For the text-containing cell, return its midpoint in (x, y) coordinate format. 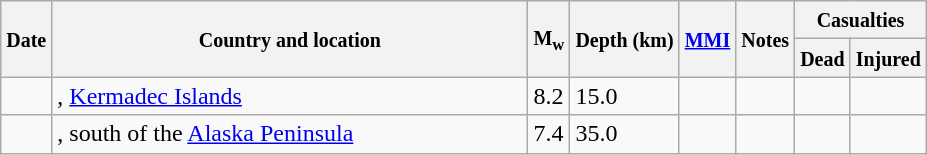
Casualties (861, 20)
35.0 (624, 134)
, Kermadec Islands (290, 96)
Depth (km) (624, 39)
Date (26, 39)
Injured (888, 58)
7.4 (549, 134)
MMI (708, 39)
Notes (766, 39)
Dead (823, 58)
Mw (549, 39)
Country and location (290, 39)
15.0 (624, 96)
, south of the Alaska Peninsula (290, 134)
8.2 (549, 96)
